Identify which cell holds the provided text, then report its [x, y] central coordinate. 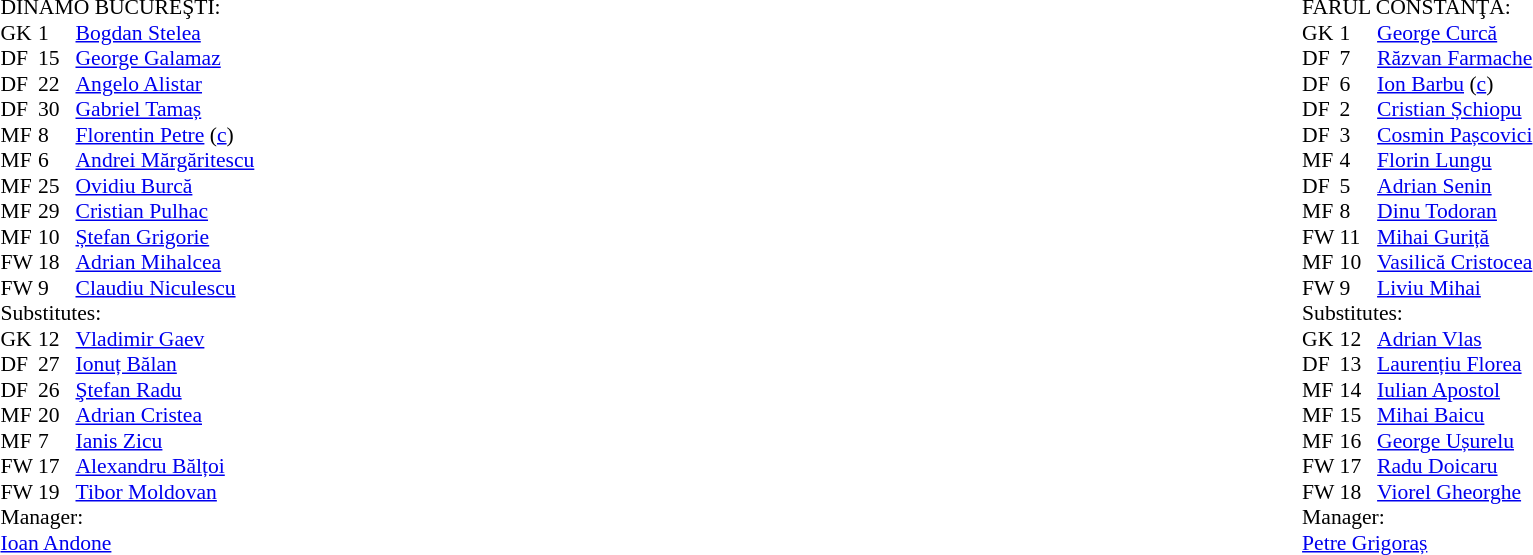
Cristian Șchiopu [1454, 109]
Ovidiu Burcă [166, 186]
4 [1359, 161]
30 [57, 109]
27 [57, 365]
5 [1359, 186]
29 [57, 211]
Ion Barbu (c) [1454, 84]
11 [1359, 237]
Laurențiu Florea [1454, 365]
19 [57, 492]
Răzvan Farmache [1454, 59]
22 [57, 84]
16 [1359, 441]
Angelo Alistar [166, 84]
Bogdan Stelea [166, 33]
Gabriel Tamaș [166, 109]
Ionuț Bălan [166, 365]
Viorel Gheorghe [1454, 492]
Adrian Vlas [1454, 339]
Florentin Petre (c) [166, 135]
Ştefan Radu [166, 390]
George Ușurelu [1454, 441]
Adrian Cristea [166, 415]
Alexandru Bălțoi [166, 467]
George Curcă [1454, 33]
Mihai Baicu [1454, 415]
Adrian Mihalcea [166, 263]
Cristian Pulhac [166, 211]
George Galamaz [166, 59]
Dinu Todoran [1454, 211]
13 [1359, 365]
25 [57, 186]
Ianis Zicu [166, 441]
Cosmin Pașcovici [1454, 135]
Ștefan Grigorie [166, 237]
Andrei Mărgăritescu [166, 161]
Vladimir Gaev [166, 339]
Tibor Moldovan [166, 492]
Liviu Mihai [1454, 288]
Claudiu Niculescu [166, 288]
Vasilică Cristocea [1454, 263]
Iulian Apostol [1454, 390]
2 [1359, 109]
Florin Lungu [1454, 161]
26 [57, 390]
Adrian Senin [1454, 186]
20 [57, 415]
14 [1359, 390]
Mihai Guriță [1454, 237]
3 [1359, 135]
Radu Doicaru [1454, 467]
